Determine the [x, y] coordinate at the center of the cell enclosing the given text.  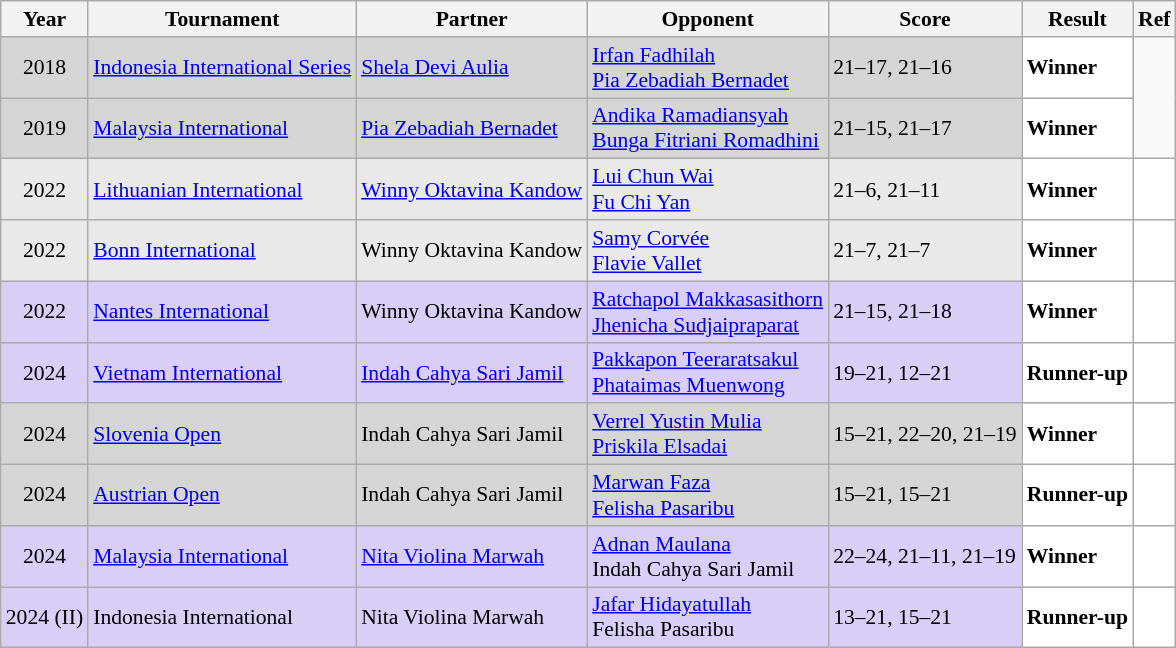
21–6, 21–11 [925, 190]
Ratchapol Makkasasithorn Jhenicha Sudjaipraparat [708, 312]
Adnan Maulana Indah Cahya Sari Jamil [708, 556]
21–17, 21–16 [925, 68]
Year [44, 19]
Bonn International [222, 250]
Verrel Yustin Mulia Priskila Elsadai [708, 434]
19–21, 12–21 [925, 372]
13–21, 15–21 [925, 618]
Lui Chun Wai Fu Chi Yan [708, 190]
Indonesia International [222, 618]
22–24, 21–11, 21–19 [925, 556]
Vietnam International [222, 372]
Score [925, 19]
15–21, 15–21 [925, 496]
Andika Ramadiansyah Bunga Fitriani Romadhini [708, 128]
Pakkapon Teeraratsakul Phataimas Muenwong [708, 372]
Tournament [222, 19]
Shela Devi Aulia [472, 68]
21–15, 21–17 [925, 128]
Lithuanian International [222, 190]
Partner [472, 19]
Nantes International [222, 312]
Result [1078, 19]
Samy Corvée Flavie Vallet [708, 250]
Irfan Fadhilah Pia Zebadiah Bernadet [708, 68]
Indonesia International Series [222, 68]
21–15, 21–18 [925, 312]
21–7, 21–7 [925, 250]
Pia Zebadiah Bernadet [472, 128]
Marwan Faza Felisha Pasaribu [708, 496]
2024 (II) [44, 618]
2018 [44, 68]
2019 [44, 128]
15–21, 22–20, 21–19 [925, 434]
Opponent [708, 19]
Jafar Hidayatullah Felisha Pasaribu [708, 618]
Austrian Open [222, 496]
Slovenia Open [222, 434]
Ref [1154, 19]
